From the cell containing the given text, extract its center point as (X, Y) coordinate. 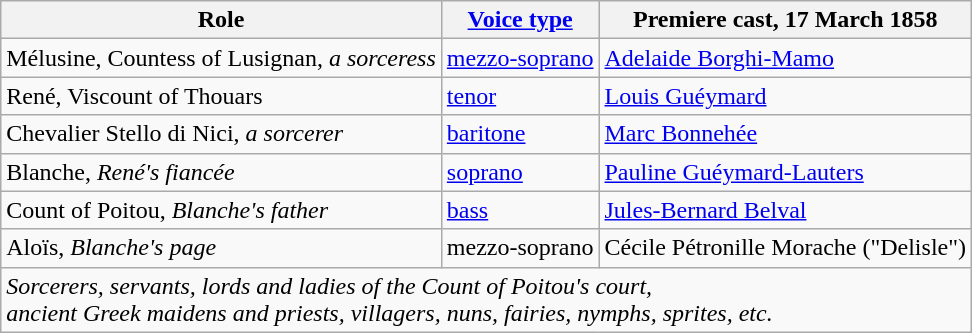
René, Viscount of Thouars (222, 96)
bass (520, 210)
Louis Guéymard (786, 96)
Role (222, 20)
Mélusine, Countess of Lusignan, a sorceress (222, 58)
Pauline Guéymard-Lauters (786, 172)
soprano (520, 172)
Chevalier Stello di Nici, a sorcerer (222, 134)
Count of Poitou, Blanche's father (222, 210)
Blanche, René's fiancée (222, 172)
Marc Bonnehée (786, 134)
Adelaide Borghi-Mamo (786, 58)
Jules-Bernard Belval (786, 210)
Aloïs, Blanche's page (222, 248)
baritone (520, 134)
Premiere cast, 17 March 1858 (786, 20)
Cécile Pétronille Morache ("Delisle") (786, 248)
tenor (520, 96)
Voice type (520, 20)
